Provide the [x, y] coordinate of the cell's center where the given text is located.  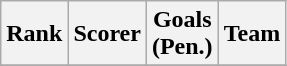
Goals(Pen.) [182, 34]
Scorer [108, 34]
Rank [34, 34]
Team [252, 34]
